For the text-containing cell, return its midpoint in [x, y] coordinate format. 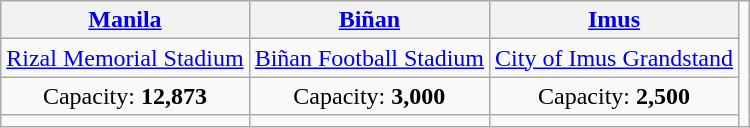
Imus [614, 20]
Biñan Football Stadium [369, 58]
Manila [125, 20]
Rizal Memorial Stadium [125, 58]
Capacity: 12,873 [125, 96]
Capacity: 2,500 [614, 96]
City of Imus Grandstand [614, 58]
Biñan [369, 20]
Capacity: 3,000 [369, 96]
